Capture the cell that displays the provided text and extract its [X, Y] central coordinate. 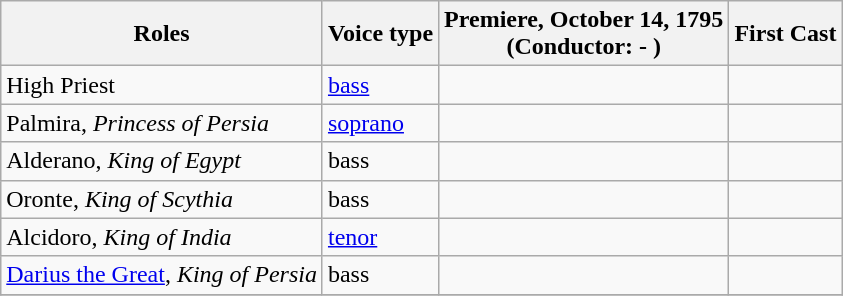
Darius the Great, King of Persia [162, 275]
Voice type [380, 34]
Alderano, King of Egypt [162, 161]
First Cast [786, 34]
soprano [380, 123]
High Priest [162, 85]
tenor [380, 237]
Premiere, October 14, 1795 (Conductor: - ) [584, 34]
Alcidoro, King of India [162, 237]
Palmira, Princess of Persia [162, 123]
Roles [162, 34]
Oronte, King of Scythia [162, 199]
